Return the [X, Y] coordinate for the center point of the cell that contains the specified text.  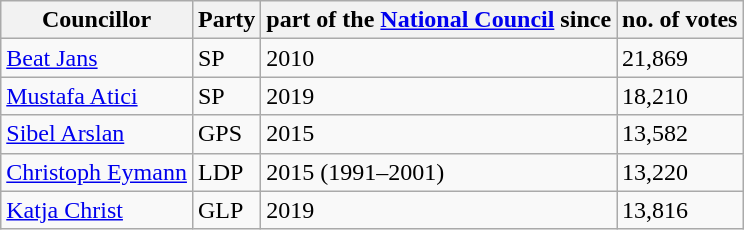
GPS [226, 134]
Sibel Arslan [97, 134]
Christoph Eymann [97, 172]
13,220 [680, 172]
21,869 [680, 58]
2015 (1991–2001) [439, 172]
GLP [226, 210]
Councillor [97, 20]
Katja Christ [97, 210]
13,582 [680, 134]
LDP [226, 172]
Party [226, 20]
18,210 [680, 96]
2010 [439, 58]
no. of votes [680, 20]
Beat Jans [97, 58]
2015 [439, 134]
Mustafa Atici [97, 96]
part of the National Council since [439, 20]
13,816 [680, 210]
